Search for the cell housing the specified text and yield its (x, y) center coordinate. 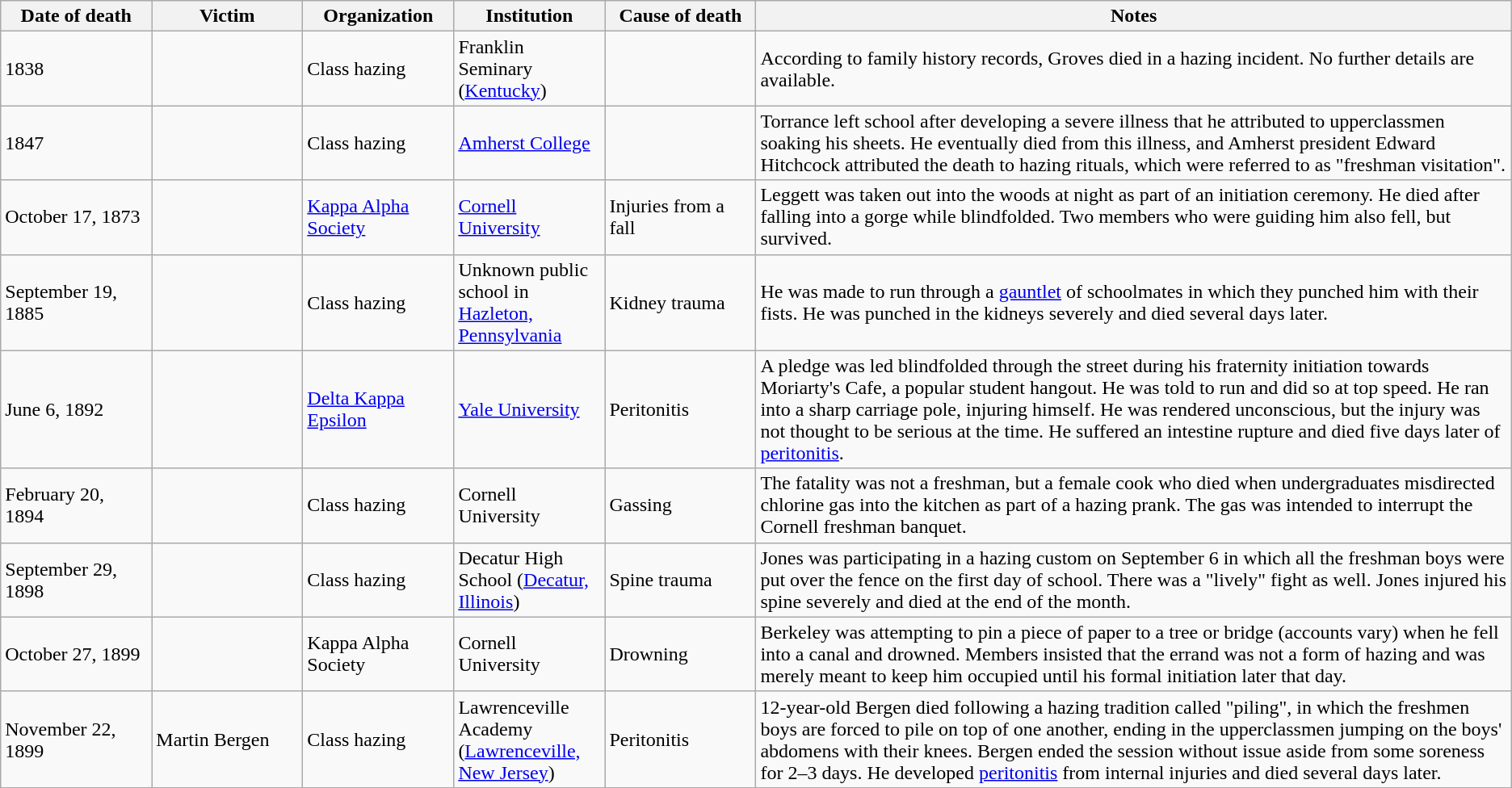
Injuries from a fall (680, 217)
Notes (1134, 16)
Franklin Seminary (Kentucky) (530, 69)
Yale University (530, 409)
Lawrenceville Academy (Lawrenceville, New Jersey) (530, 740)
Drowning (680, 654)
Gassing (680, 505)
Kidney trauma (680, 302)
Organization (378, 16)
October 17, 1873 (76, 217)
Martin Bergen (228, 740)
February 20, 1894 (76, 505)
October 27, 1899 (76, 654)
Decatur High School (Decatur, Illinois) (530, 580)
Spine trauma (680, 580)
Amherst College (530, 143)
1838 (76, 69)
June 6, 1892 (76, 409)
Institution (530, 16)
Victim (228, 16)
September 19, 1885 (76, 302)
1847 (76, 143)
Unknown public school in Hazleton, Pennsylvania (530, 302)
Delta Kappa Epsilon (378, 409)
Date of death (76, 16)
September 29, 1898 (76, 580)
November 22, 1899 (76, 740)
According to family history records, Groves died in a hazing incident. No further details are available. (1134, 69)
Cause of death (680, 16)
